Extract the (x, y) coordinate from the center of the cell holding the provided text.  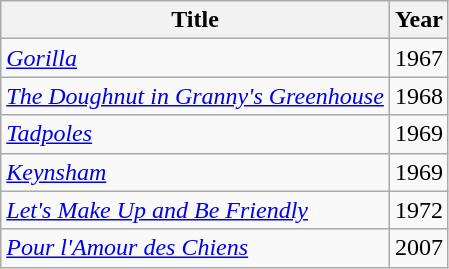
1968 (418, 96)
Gorilla (196, 58)
Keynsham (196, 172)
Let's Make Up and Be Friendly (196, 210)
Tadpoles (196, 134)
Year (418, 20)
1972 (418, 210)
2007 (418, 248)
1967 (418, 58)
The Doughnut in Granny's Greenhouse (196, 96)
Pour l'Amour des Chiens (196, 248)
Title (196, 20)
